From the cell containing the given text, extract its center point as (X, Y) coordinate. 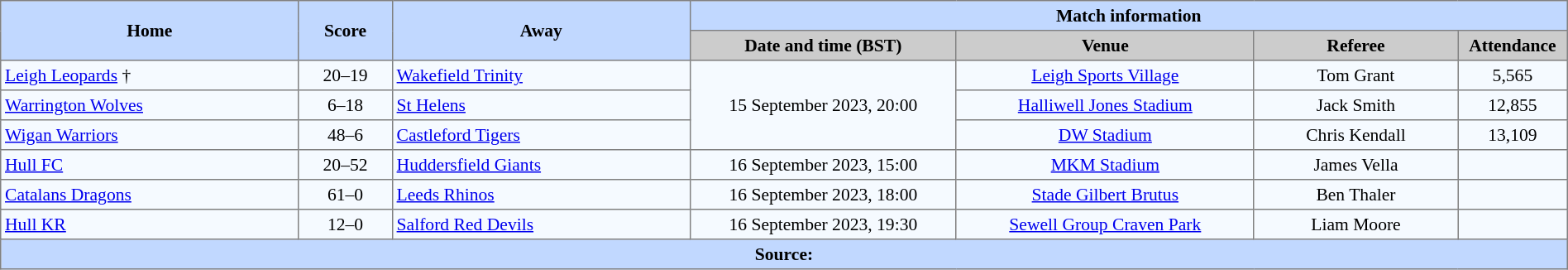
16 September 2023, 18:00 (823, 195)
Wakefield Trinity (541, 75)
15 September 2023, 20:00 (823, 105)
Referee (1355, 46)
16 September 2023, 15:00 (823, 165)
Ben Thaler (1355, 195)
Tom Grant (1355, 75)
Match information (1128, 16)
Halliwell Jones Stadium (1105, 105)
6–18 (346, 105)
MKM Stadium (1105, 165)
Hull KR (150, 224)
20–19 (346, 75)
Jack Smith (1355, 105)
Salford Red Devils (541, 224)
Home (150, 31)
St Helens (541, 105)
Venue (1105, 46)
Stade Gilbert Brutus (1105, 195)
Leigh Sports Village (1105, 75)
Warrington Wolves (150, 105)
Liam Moore (1355, 224)
Date and time (BST) (823, 46)
48–6 (346, 135)
Sewell Group Craven Park (1105, 224)
5,565 (1513, 75)
Away (541, 31)
12,855 (1513, 105)
Attendance (1513, 46)
16 September 2023, 19:30 (823, 224)
Leeds Rhinos (541, 195)
Castleford Tigers (541, 135)
20–52 (346, 165)
James Vella (1355, 165)
13,109 (1513, 135)
Chris Kendall (1355, 135)
Score (346, 31)
Wigan Warriors (150, 135)
61–0 (346, 195)
Source: (784, 254)
Hull FC (150, 165)
Huddersfield Giants (541, 165)
Leigh Leopards † (150, 75)
12–0 (346, 224)
Catalans Dragons (150, 195)
DW Stadium (1105, 135)
